Search for the cell housing the specified text and yield its (X, Y) center coordinate. 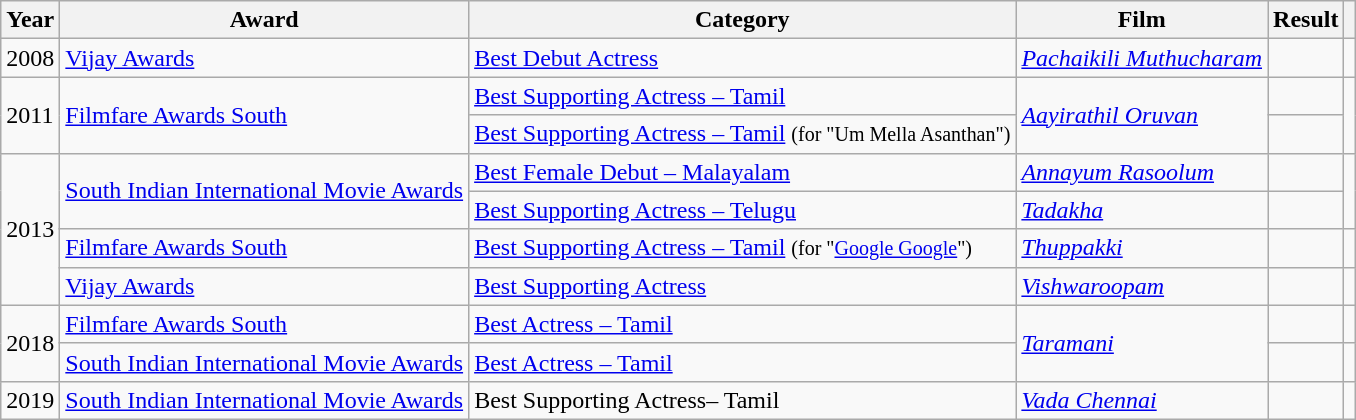
Vada Chennai (1142, 400)
Vishwaroopam (1142, 286)
Film (1142, 20)
Best Supporting Actress – Tamil (for "Google Google") (742, 248)
Tadakha (1142, 210)
2008 (30, 58)
Taramani (1142, 343)
Best Debut Actress (742, 58)
Aayirathil Oruvan (1142, 115)
Best Supporting Actress – Tamil (742, 96)
Best Supporting Actress– Tamil (742, 400)
Best Supporting Actress – Telugu (742, 210)
Best Supporting Actress – Tamil (for "Um Mella Asanthan") (742, 134)
Result (1306, 20)
Year (30, 20)
Best Supporting Actress (742, 286)
Pachaikili Muthucharam (1142, 58)
Annayum Rasoolum (1142, 172)
Award (264, 20)
2019 (30, 400)
Thuppakki (1142, 248)
2013 (30, 229)
Category (742, 20)
2018 (30, 343)
Best Female Debut – Malayalam (742, 172)
2011 (30, 115)
